Provide the [x, y] coordinate of the cell's center where the given text is located.  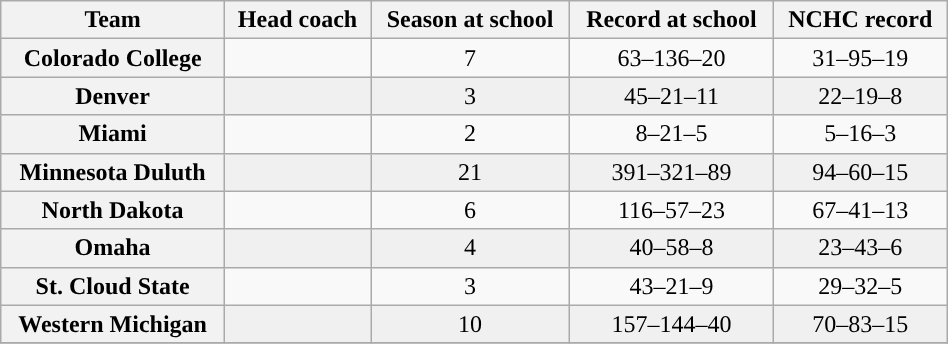
40–58–8 [672, 248]
Record at school [672, 20]
Colorado College [113, 58]
67–41–13 [860, 210]
Miami [113, 134]
St. Cloud State [113, 286]
29–32–5 [860, 286]
10 [470, 324]
70–83–15 [860, 324]
6 [470, 210]
5–16–3 [860, 134]
63–136–20 [672, 58]
NCHC record [860, 20]
Denver [113, 96]
Season at school [470, 20]
116–57–23 [672, 210]
43–21–9 [672, 286]
Western Michigan [113, 324]
94–60–15 [860, 172]
21 [470, 172]
23–43–6 [860, 248]
Minnesota Duluth [113, 172]
Head coach [297, 20]
4 [470, 248]
31–95–19 [860, 58]
8–21–5 [672, 134]
157–144–40 [672, 324]
Team [113, 20]
North Dakota [113, 210]
391–321–89 [672, 172]
45–21–11 [672, 96]
7 [470, 58]
22–19–8 [860, 96]
2 [470, 134]
Omaha [113, 248]
